Identify which cell holds the provided text, then report its (X, Y) central coordinate. 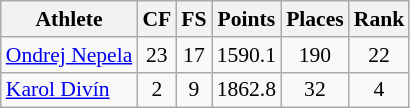
FS (194, 19)
Athlete (70, 19)
Rank (380, 19)
Places (315, 19)
CF (156, 19)
17 (194, 55)
Points (246, 19)
Ondrej Nepela (70, 55)
2 (156, 90)
22 (380, 55)
32 (315, 90)
1590.1 (246, 55)
190 (315, 55)
Karol Divín (70, 90)
9 (194, 90)
4 (380, 90)
23 (156, 55)
1862.8 (246, 90)
